Identify which cell holds the provided text, then report its (x, y) central coordinate. 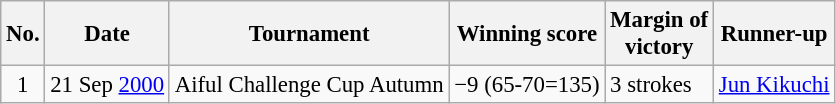
Tournament (309, 34)
Winning score (527, 34)
21 Sep 2000 (107, 85)
Margin ofvictory (660, 34)
3 strokes (660, 85)
Runner-up (774, 34)
Jun Kikuchi (774, 85)
1 (23, 85)
−9 (65-70=135) (527, 85)
No. (23, 34)
Date (107, 34)
Aiful Challenge Cup Autumn (309, 85)
